Search for the cell housing the specified text and yield its [X, Y] center coordinate. 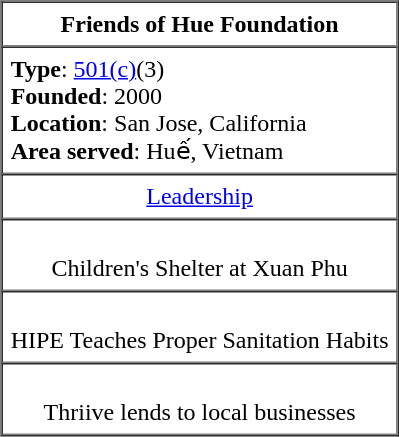
HIPE Teaches Proper Sanitation Habits [200, 327]
Friends of Hue Foundation [200, 24]
Children's Shelter at Xuan Phu [200, 255]
Type: 501(c)(3)Founded: 2000Location: San Jose, CaliforniaArea served: Huế, Vietnam [200, 110]
Leadership [200, 196]
Thriive lends to local businesses [200, 399]
